Provide the [X, Y] coordinate of the cell's center where the given text is located.  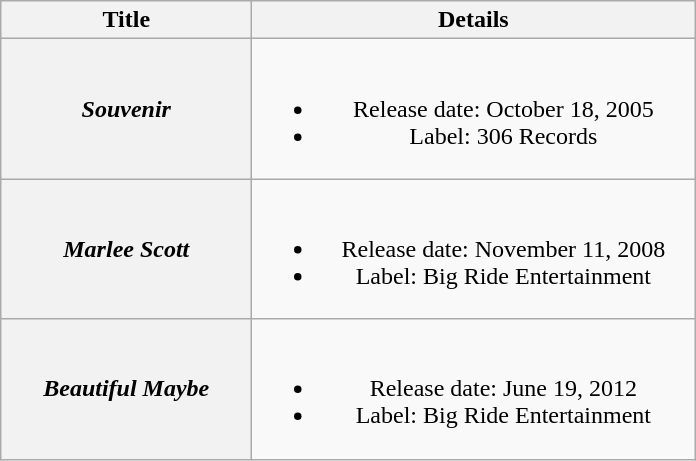
Souvenir [126, 109]
Release date: November 11, 2008Label: Big Ride Entertainment [474, 249]
Title [126, 20]
Release date: October 18, 2005Label: 306 Records [474, 109]
Details [474, 20]
Marlee Scott [126, 249]
Beautiful Maybe [126, 389]
Release date: June 19, 2012Label: Big Ride Entertainment [474, 389]
